Output the [X, Y] coordinate of the center of the cell containing the given text.  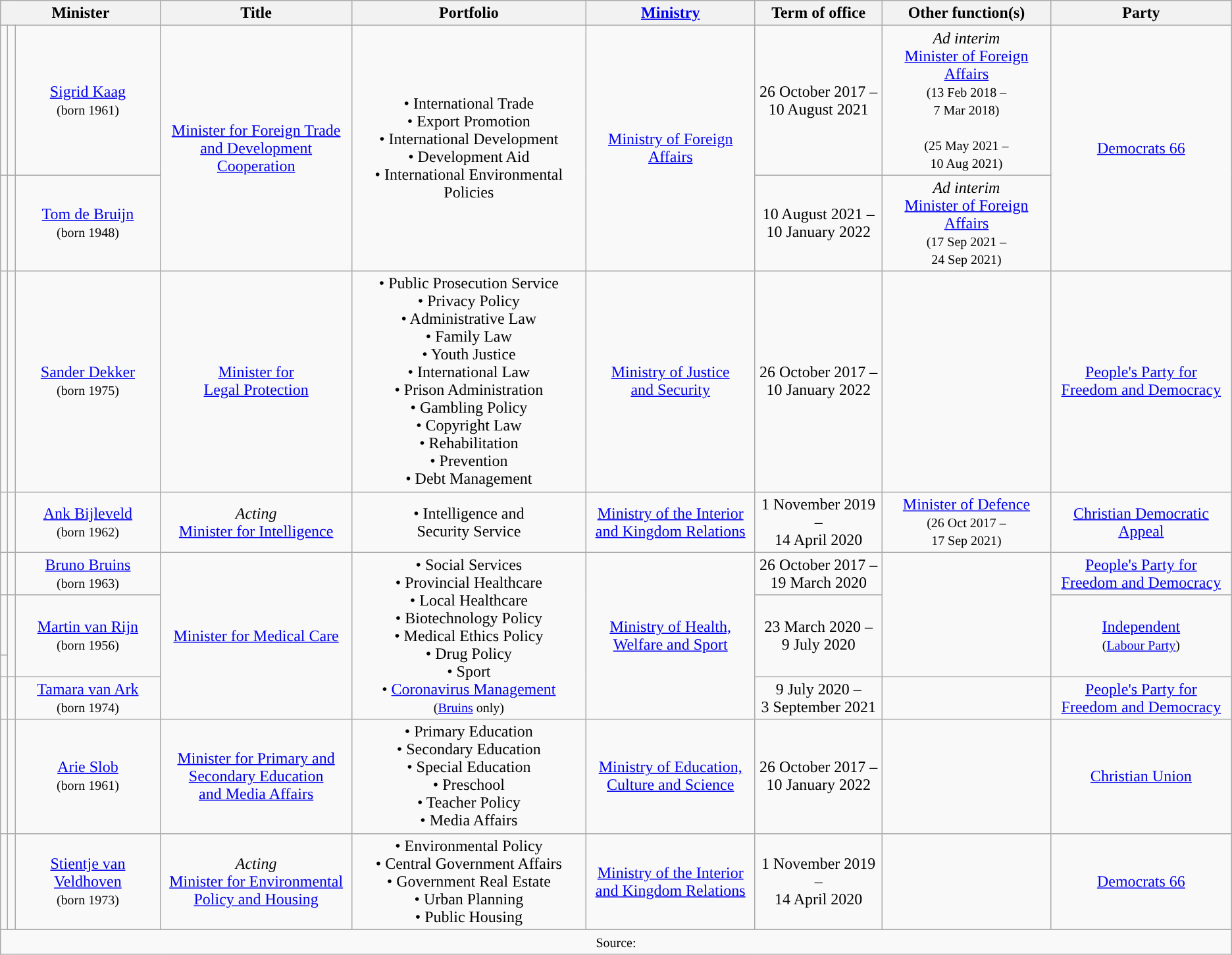
Minister [80, 13]
Ministry [670, 13]
• Intelligence and Security Service [469, 522]
Bruno Bruins (born 1963) [88, 574]
Arie Slob (born 1961) [88, 777]
10 August 2021 – 10 January 2022 [819, 223]
Independent (Labour Party) [1141, 636]
Tom de Bruijn (born 1948) [88, 223]
26 October 2017 – 10 August 2021 [819, 100]
Martin van Rijn (born 1956) [88, 636]
9 July 2020 – 3 September 2021 [819, 698]
Ad interim Minister of Foreign Affairs (17 Sep 2021 – 24 Sep 2021) [966, 223]
• Environmental Policy • Central Government Affairs • Government Real Estate • Urban Planning • Public Housing [469, 881]
Acting Minister for Environmental Policy and Housing [256, 881]
Source: [616, 942]
Stientje van Veldhoven (born 1973) [88, 881]
Minister of Defence (26 Oct 2017 – 17 Sep 2021) [966, 522]
26 October 2017 – 19 March 2020 [819, 574]
Christian Union [1141, 777]
Ministry of Justice and Security [670, 382]
Ministry of Education, Culture and Science [670, 777]
Party [1141, 13]
Minister for Medical Care [256, 636]
Ministry of Foreign Affairs [670, 149]
Minister for Foreign Trade and Development Cooperation [256, 149]
Other function(s) [966, 13]
Christian Democratic Appeal [1141, 522]
Sander Dekker (born 1975) [88, 382]
Term of office [819, 13]
23 March 2020 – 9 July 2020 [819, 636]
Ministry of Health, Welfare and Sport [670, 636]
Portfolio [469, 13]
• International Trade • Export Promotion • International Development • Development Aid • International Environmental Policies [469, 149]
Minister for Legal Protection [256, 382]
Ank Bijleveld (born 1962) [88, 522]
Acting Minister for Intelligence [256, 522]
• Primary Education • Secondary Education • Special Education • Preschool • Teacher Policy • Media Affairs [469, 777]
Minister for Primary and Secondary Education and Media Affairs [256, 777]
Title [256, 13]
Tamara van Ark (born 1974) [88, 698]
Sigrid Kaag (born 1961) [88, 100]
Ad interim Minister of Foreign Affairs (13 Feb 2018 – 7 Mar 2018) (25 May 2021 – 10 Aug 2021) [966, 100]
